Detect which cell encompasses the target text, then output its (x, y) center coordinate. 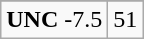
51 (126, 20)
UNC -7.5 (54, 20)
